Return [X, Y] of the center of cell containing provided text 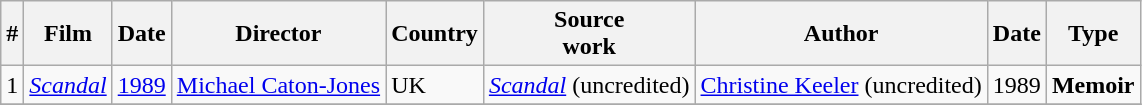
Christine Keeler (uncredited) [841, 85]
# [12, 34]
Memoir [1093, 85]
Film [68, 34]
Country [435, 34]
1 [12, 85]
Director [278, 34]
Author [841, 34]
Type [1093, 34]
Sourcework [589, 34]
Michael Caton-Jones [278, 85]
UK [435, 85]
Scandal (uncredited) [589, 85]
Scandal [68, 85]
